Find where the given text appears and provide that cell's center as (X, Y) coordinate. 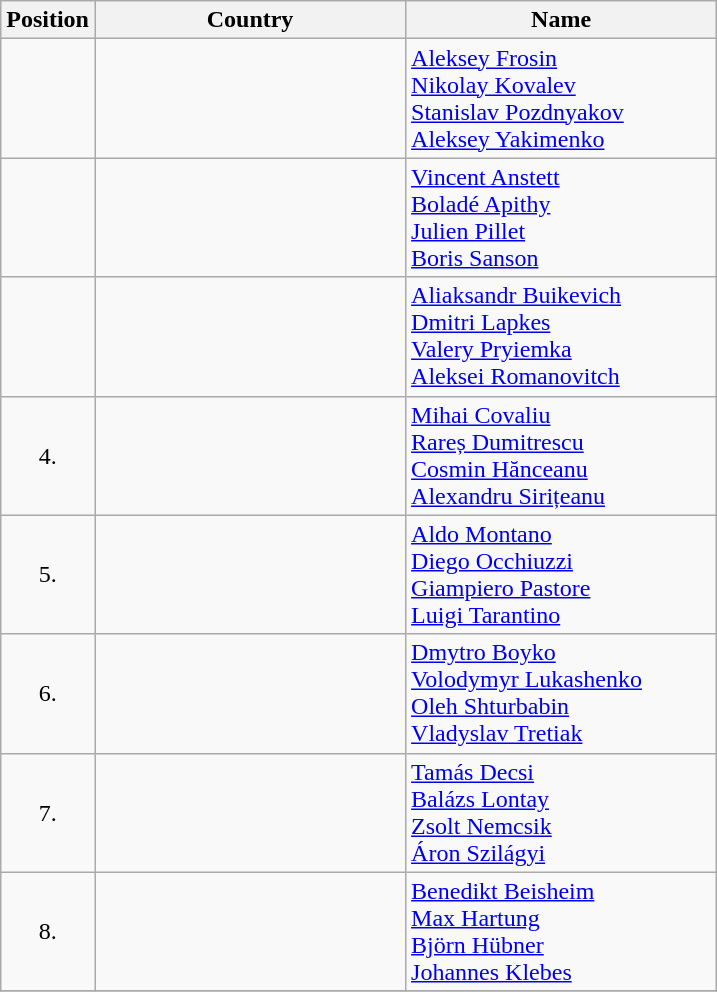
7. (48, 812)
4. (48, 456)
Aldo MontanoDiego OcchiuzziGiampiero PastoreLuigi Tarantino (562, 574)
6. (48, 694)
Name (562, 20)
5. (48, 574)
Mihai CovaliuRareș DumitrescuCosmin HănceanuAlexandru Sirițeanu (562, 456)
Country (250, 20)
Benedikt BeisheimMax HartungBjörn HübnerJohannes Klebes (562, 932)
Vincent AnstettBoladé ApithyJulien PilletBoris Sanson (562, 218)
Aliaksandr BuikevichDmitri LapkesValery PryiemkaAleksei Romanovitch (562, 336)
8. (48, 932)
Aleksey FrosinNikolay KovalevStanislav PozdnyakovAleksey Yakimenko (562, 98)
Tamás DecsiBalázs LontayZsolt Nemcsik Áron Szilágyi (562, 812)
Dmytro BoykoVolodymyr LukashenkoOleh ShturbabinVladyslav Tretiak (562, 694)
Position (48, 20)
